Locate the cell with the specified text and output its [X, Y] center coordinate. 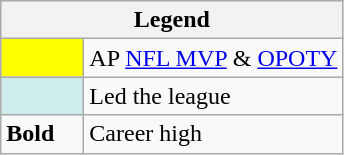
Career high [214, 134]
Bold [42, 134]
AP NFL MVP & OPOTY [214, 58]
Legend [172, 20]
Led the league [214, 96]
